Identify which cell holds the provided text, then report its [X, Y] central coordinate. 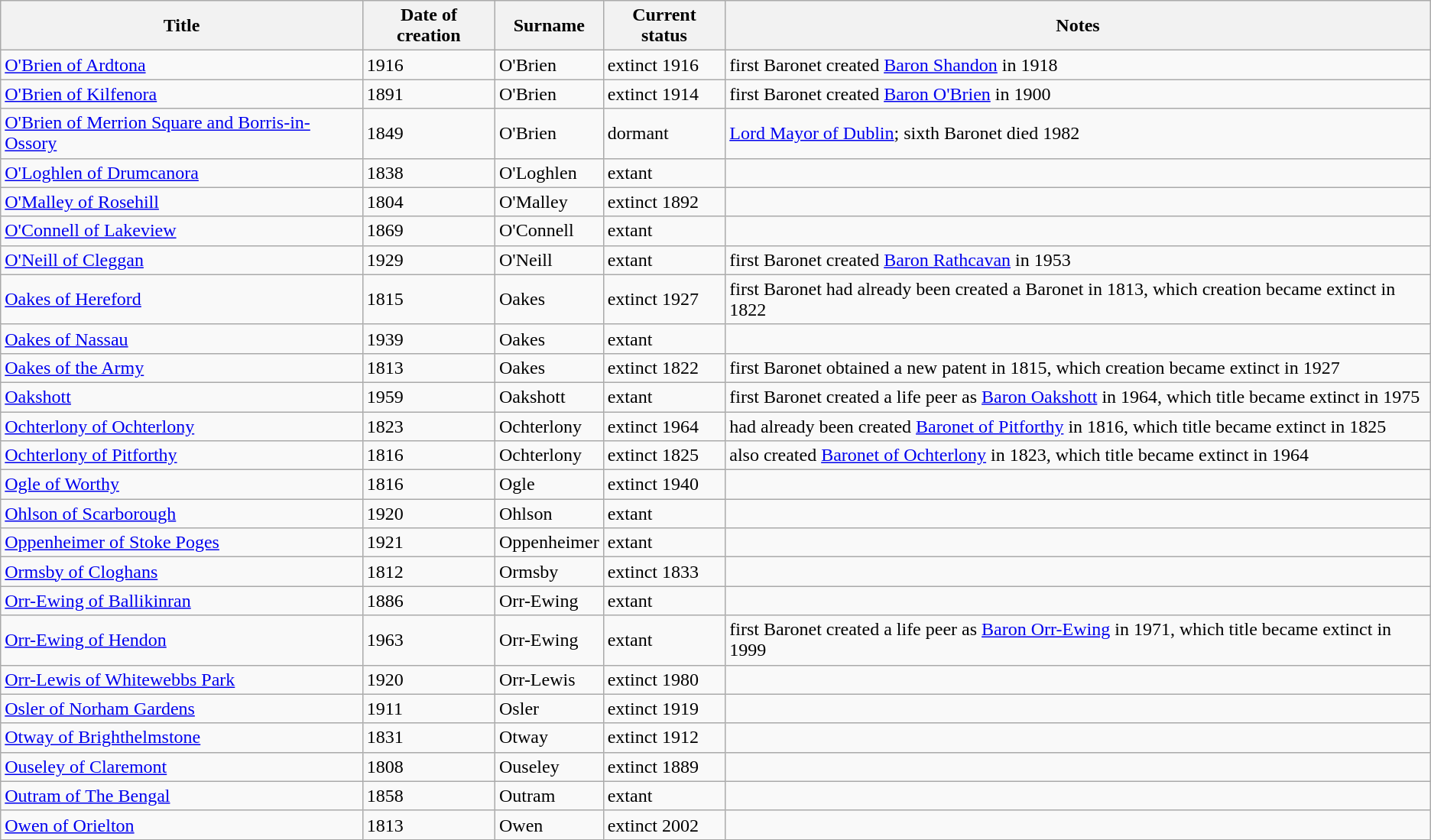
extinct 1889 [664, 767]
1963 [428, 641]
extinct 1919 [664, 709]
Orr-Lewis of Whitewebbs Park [182, 679]
Orr-Ewing of Hendon [182, 641]
Ouseley of Claremont [182, 767]
extinct 1980 [664, 679]
extinct 1916 [664, 65]
had already been created Baronet of Pitforthy in 1816, which title became extinct in 1825 [1078, 426]
Ogle of Worthy [182, 485]
Otway of Brighthelmstone [182, 738]
O'Neill [550, 260]
Lord Mayor of Dublin; sixth Baronet died 1982 [1078, 133]
Ormsby [550, 572]
1838 [428, 173]
O'Brien of Ardtona [182, 65]
O'Connell [550, 231]
Oakes of Hereford [182, 300]
O'Brien of Kilfenora [182, 94]
O'Malley of Rosehill [182, 202]
extinct 1892 [664, 202]
1823 [428, 426]
first Baronet created Baron Rathcavan in 1953 [1078, 260]
first Baronet created Baron Shandon in 1918 [1078, 65]
Title [182, 26]
Outram of The Bengal [182, 796]
1808 [428, 767]
Owen of Orielton [182, 825]
1831 [428, 738]
1849 [428, 133]
extinct 1927 [664, 300]
Oppenheimer of Stoke Poges [182, 543]
O'Connell of Lakeview [182, 231]
1815 [428, 300]
extinct 1964 [664, 426]
Osler [550, 709]
1939 [428, 339]
Surname [550, 26]
Orr-Lewis [550, 679]
extinct 1912 [664, 738]
Date of creation [428, 26]
extinct 1914 [664, 94]
Ohlson of Scarborough [182, 514]
first Baronet had already been created a Baronet in 1813, which creation became extinct in 1822 [1078, 300]
1804 [428, 202]
1929 [428, 260]
O'Brien of Merrion Square and Borris-in-Ossory [182, 133]
Osler of Norham Gardens [182, 709]
first Baronet created a life peer as Baron Orr-Ewing in 1971, which title became extinct in 1999 [1078, 641]
extinct 1825 [664, 456]
extinct 1940 [664, 485]
extinct 2002 [664, 825]
Otway [550, 738]
1858 [428, 796]
O'Neill of Cleggan [182, 260]
also created Baronet of Ochterlony in 1823, which title became extinct in 1964 [1078, 456]
Ouseley [550, 767]
Oakes of Nassau [182, 339]
1886 [428, 601]
extinct 1833 [664, 572]
1812 [428, 572]
Oppenheimer [550, 543]
Notes [1078, 26]
Outram [550, 796]
O'Loghlen of Drumcanora [182, 173]
Ogle [550, 485]
O'Malley [550, 202]
1911 [428, 709]
1959 [428, 397]
Ormsby of Cloghans [182, 572]
Ochterlony of Pitforthy [182, 456]
first Baronet obtained a new patent in 1815, which creation became extinct in 1927 [1078, 368]
Ohlson [550, 514]
1921 [428, 543]
first Baronet created a life peer as Baron Oakshott in 1964, which title became extinct in 1975 [1078, 397]
first Baronet created Baron O'Brien in 1900 [1078, 94]
1916 [428, 65]
Owen [550, 825]
Ochterlony of Ochterlony [182, 426]
dormant [664, 133]
1869 [428, 231]
Orr-Ewing of Ballikinran [182, 601]
Current status [664, 26]
Oakes of the Army [182, 368]
1891 [428, 94]
O'Loghlen [550, 173]
extinct 1822 [664, 368]
